Search for the cell housing the specified text and yield its (X, Y) center coordinate. 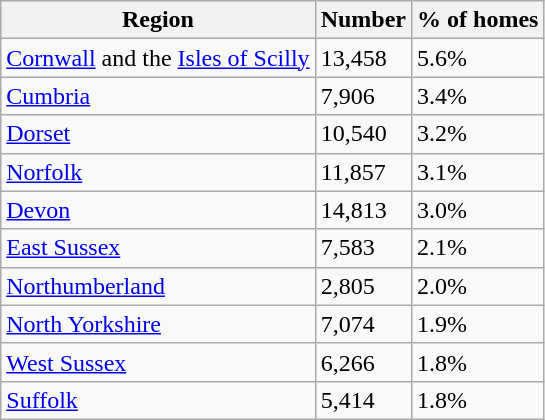
Number (363, 20)
Cumbria (158, 96)
East Sussex (158, 248)
Norfolk (158, 172)
1.9% (478, 324)
3.0% (478, 210)
3.2% (478, 134)
14,813 (363, 210)
10,540 (363, 134)
2.1% (478, 248)
West Sussex (158, 362)
2,805 (363, 286)
5.6% (478, 58)
6,266 (363, 362)
% of homes (478, 20)
Cornwall and the Isles of Scilly (158, 58)
7,906 (363, 96)
7,583 (363, 248)
Region (158, 20)
5,414 (363, 400)
11,857 (363, 172)
3.1% (478, 172)
2.0% (478, 286)
7,074 (363, 324)
Devon (158, 210)
Suffolk (158, 400)
Northumberland (158, 286)
Dorset (158, 134)
3.4% (478, 96)
13,458 (363, 58)
North Yorkshire (158, 324)
